Find where the given text appears and provide that cell's center as [x, y] coordinate. 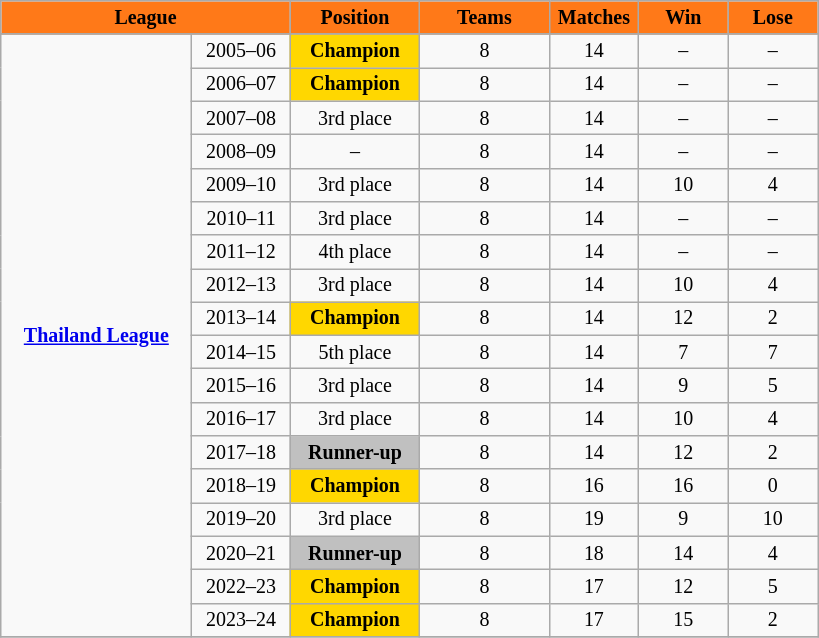
League [146, 18]
2008–09 [241, 152]
2016–17 [241, 420]
2018–19 [241, 486]
2007–08 [241, 118]
18 [594, 554]
2014–15 [241, 352]
2006–07 [241, 84]
2005–06 [241, 52]
2011–12 [241, 252]
Win [684, 18]
Lose [772, 18]
2022–23 [241, 586]
2013–14 [241, 318]
4th place [354, 252]
2020–21 [241, 554]
2010–11 [241, 218]
5th place [354, 352]
2017–18 [241, 452]
Thailand League [96, 336]
Matches [594, 18]
19 [594, 520]
Teams [484, 18]
0 [772, 486]
2019–20 [241, 520]
Position [354, 18]
2009–10 [241, 184]
2023–24 [241, 620]
2015–16 [241, 386]
2012–13 [241, 286]
15 [684, 620]
